Detect which cell encompasses the target text, then output its (X, Y) center coordinate. 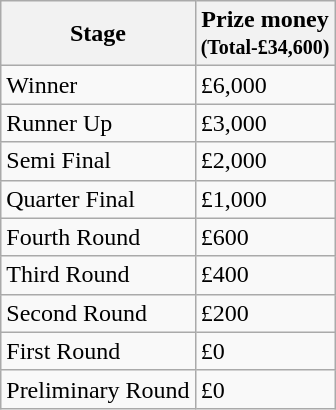
£200 (265, 313)
Semi Final (98, 161)
£3,000 (265, 123)
Winner (98, 85)
£6,000 (265, 85)
Third Round (98, 275)
Stage (98, 34)
Quarter Final (98, 199)
Preliminary Round (98, 389)
Second Round (98, 313)
£400 (265, 275)
Prize money(Total-£34,600) (265, 34)
£600 (265, 237)
£2,000 (265, 161)
First Round (98, 351)
£1,000 (265, 199)
Runner Up (98, 123)
Fourth Round (98, 237)
